Identify which cell holds the provided text, then report its [x, y] central coordinate. 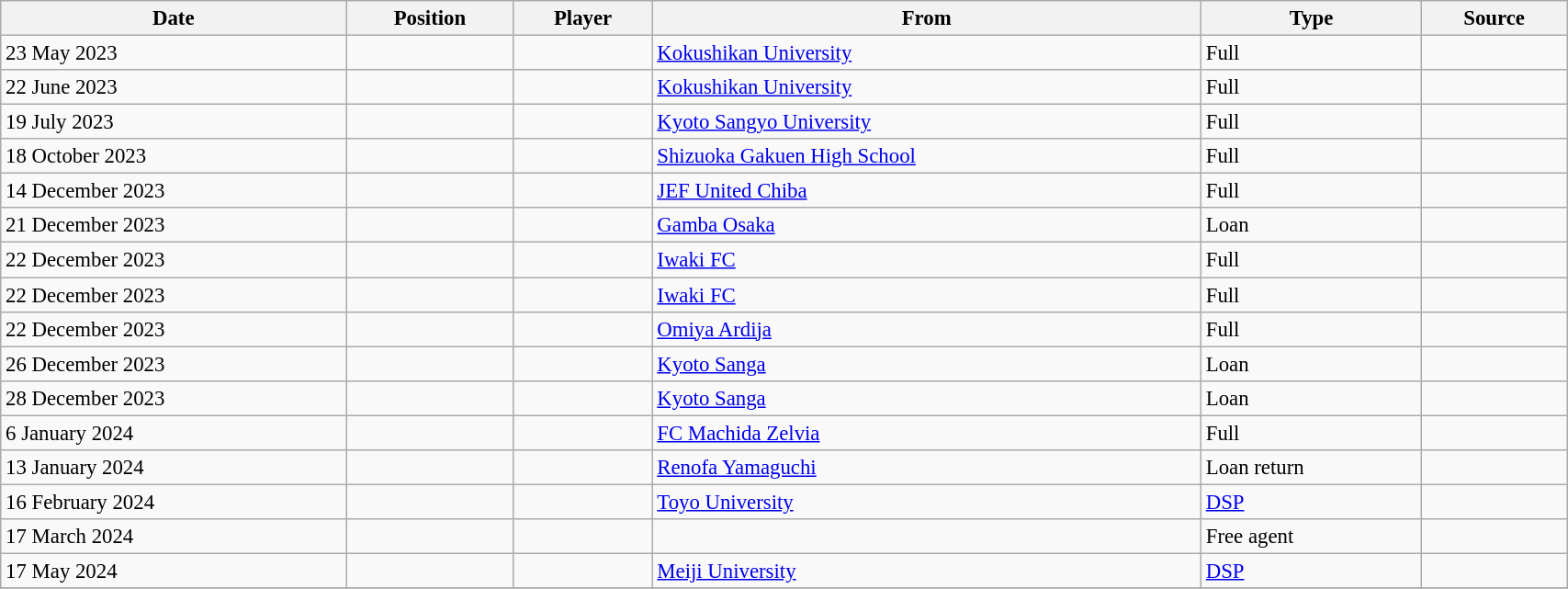
Shizuoka Gakuen High School [926, 156]
Date [174, 18]
Renofa Yamaguchi [926, 468]
Position [430, 18]
FC Machida Zelvia [926, 433]
Omiya Ardija [926, 329]
21 December 2023 [174, 225]
17 March 2024 [174, 537]
From [926, 18]
28 December 2023 [174, 398]
17 May 2024 [174, 571]
13 January 2024 [174, 468]
Gamba Osaka [926, 225]
22 June 2023 [174, 87]
Meiji University [926, 571]
23 May 2023 [174, 53]
Type [1311, 18]
Toyo University [926, 502]
14 December 2023 [174, 191]
Free agent [1311, 537]
Source [1495, 18]
JEF United Chiba [926, 191]
Loan return [1311, 468]
6 January 2024 [174, 433]
26 December 2023 [174, 364]
18 October 2023 [174, 156]
19 July 2023 [174, 122]
16 February 2024 [174, 502]
Kyoto Sangyo University [926, 122]
Player [582, 18]
